Locate the cell with the specified text and output its (x, y) center coordinate. 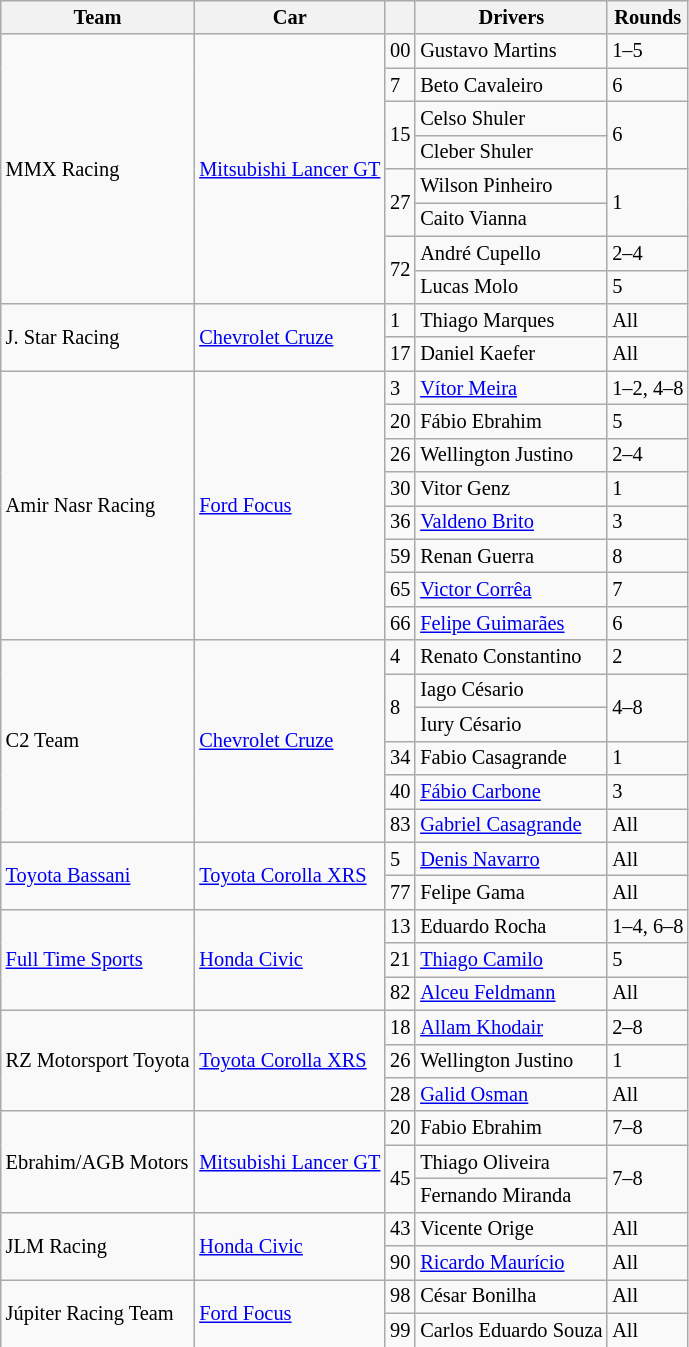
21 (400, 960)
JLM Racing (98, 1246)
César Bonilha (511, 1296)
65 (400, 589)
Fernando Miranda (511, 1195)
Toyota Bassani (98, 876)
2 (648, 657)
Beto Cavaleiro (511, 85)
34 (400, 758)
66 (400, 623)
77 (400, 892)
Thiago Oliveira (511, 1162)
Iago Césario (511, 690)
Car (290, 17)
Renan Guerra (511, 556)
Amir Nasr Racing (98, 506)
98 (400, 1296)
Felipe Guimarães (511, 623)
Renato Constantino (511, 657)
Denis Navarro (511, 859)
Team (98, 17)
1–2, 4–8 (648, 388)
Júpiter Racing Team (98, 1312)
27 (400, 202)
72 (400, 270)
RZ Motorsport Toyota (98, 1060)
Alceu Feldmann (511, 993)
Drivers (511, 17)
Victor Corrêa (511, 589)
Felipe Gama (511, 892)
Wilson Pinheiro (511, 186)
Fábio Ebrahim (511, 421)
4 (400, 657)
13 (400, 926)
Vitor Genz (511, 489)
Allam Khodair (511, 1027)
18 (400, 1027)
MMX Racing (98, 168)
C2 Team (98, 741)
J. Star Racing (98, 336)
82 (400, 993)
André Cupello (511, 253)
Rounds (648, 17)
45 (400, 1178)
Ebrahim/AGB Motors (98, 1162)
90 (400, 1263)
28 (400, 1094)
Fábio Carbone (511, 791)
17 (400, 354)
Full Time Sports (98, 960)
Daniel Kaefer (511, 354)
15 (400, 134)
Gabriel Casagrande (511, 825)
Eduardo Rocha (511, 926)
2–8 (648, 1027)
Cleber Shuler (511, 152)
40 (400, 791)
Celso Shuler (511, 118)
1–4, 6–8 (648, 926)
Lucas Molo (511, 287)
Vicente Orige (511, 1229)
59 (400, 556)
Valdeno Brito (511, 522)
99 (400, 1330)
Thiago Camilo (511, 960)
Iury Césario (511, 724)
Thiago Marques (511, 320)
Fabio Ebrahim (511, 1128)
Vítor Meira (511, 388)
Galid Osman (511, 1094)
Carlos Eduardo Souza (511, 1330)
43 (400, 1229)
4–8 (648, 706)
30 (400, 489)
1–5 (648, 51)
Gustavo Martins (511, 51)
Fabio Casagrande (511, 758)
36 (400, 522)
Ricardo Maurício (511, 1263)
Caito Vianna (511, 219)
83 (400, 825)
00 (400, 51)
